Detect which cell encompasses the target text, then output its (x, y) center coordinate. 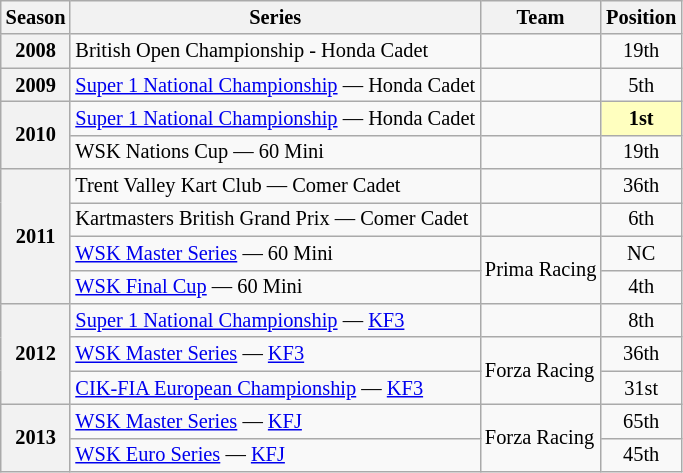
WSK Final Cup — 60 Mini (275, 287)
Trent Valley Kart Club — Comer Cadet (275, 186)
CIK-FIA European Championship — KF3 (275, 388)
WSK Euro Series — KFJ (275, 455)
2013 (36, 438)
British Open Championship - Honda Cadet (275, 51)
6th (641, 219)
WSK Master Series — KFJ (275, 421)
WSK Master Series — KF3 (275, 354)
1st (641, 118)
31st (641, 388)
2009 (36, 85)
NC (641, 253)
2011 (36, 236)
Position (641, 17)
2008 (36, 51)
65th (641, 421)
Season (36, 17)
5th (641, 85)
Team (540, 17)
4th (641, 287)
2010 (36, 134)
WSK Nations Cup — 60 Mini (275, 152)
45th (641, 455)
Prima Racing (540, 270)
WSK Master Series — 60 Mini (275, 253)
2012 (36, 354)
Series (275, 17)
Super 1 National Championship — KF3 (275, 320)
Kartmasters British Grand Prix — Comer Cadet (275, 219)
8th (641, 320)
